Return the (X, Y) coordinate for the center point of the cell that contains the specified text.  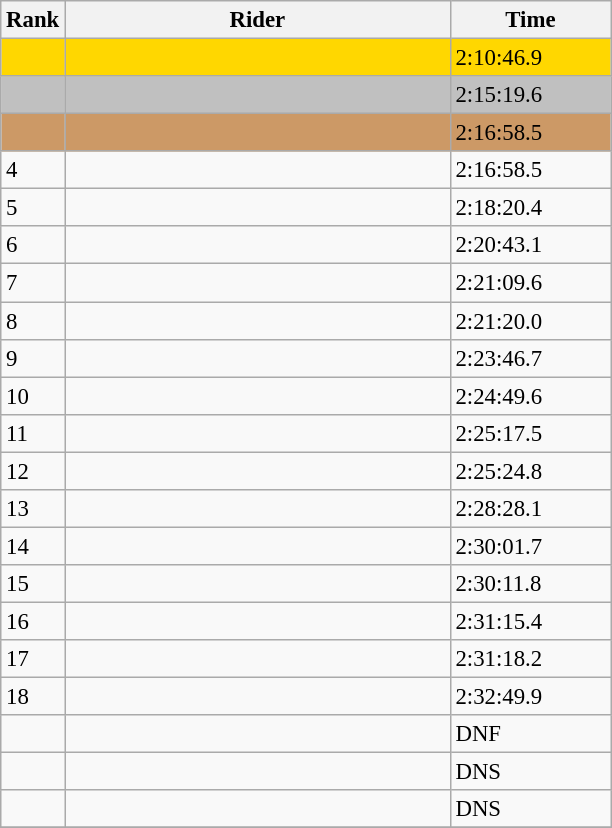
2:25:17.5 (530, 433)
2:10:46.9 (530, 58)
14 (33, 546)
17 (33, 659)
18 (33, 697)
2:24:49.6 (530, 396)
10 (33, 396)
16 (33, 621)
2:31:18.2 (530, 659)
2:28:28.1 (530, 509)
Rider (258, 20)
2:15:19.6 (530, 95)
2:21:20.0 (530, 321)
12 (33, 471)
2:23:46.7 (530, 358)
2:30:01.7 (530, 546)
2:30:11.8 (530, 584)
2:18:20.4 (530, 208)
15 (33, 584)
5 (33, 208)
13 (33, 509)
DNF (530, 734)
2:32:49.9 (530, 697)
Rank (33, 20)
11 (33, 433)
7 (33, 283)
6 (33, 245)
2:25:24.8 (530, 471)
2:21:09.6 (530, 283)
Time (530, 20)
9 (33, 358)
4 (33, 170)
2:31:15.4 (530, 621)
8 (33, 321)
2:20:43.1 (530, 245)
